For the text-containing cell, return its midpoint in [X, Y] coordinate format. 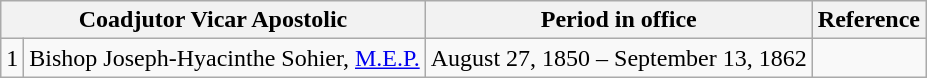
Bishop Joseph-Hyacinthe Sohier, M.E.P. [224, 58]
Period in office [618, 20]
Reference [868, 20]
August 27, 1850 – September 13, 1862 [618, 58]
Coadjutor Vicar Apostolic [213, 20]
1 [12, 58]
